Output the [X, Y] coordinate of the center of the cell containing the given text.  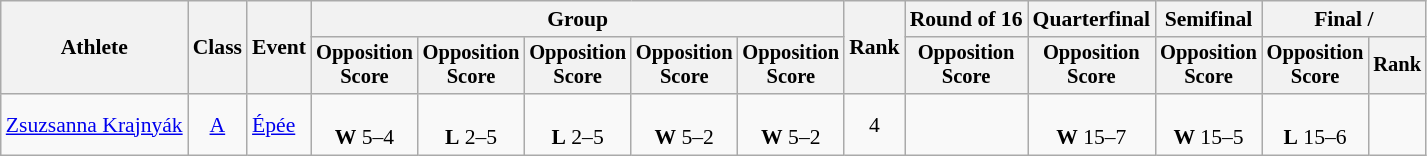
Zsuzsanna Krajnyák [94, 124]
W 15–5 [1208, 124]
Group [578, 19]
Semifinal [1208, 19]
4 [874, 124]
Épée [279, 124]
W 15–7 [1092, 124]
W 5–4 [364, 124]
Final / [1344, 19]
Quarterfinal [1092, 19]
L 15–6 [1316, 124]
Athlete [94, 48]
A [218, 124]
Event [279, 48]
Class [218, 48]
Round of 16 [966, 19]
